Output the [X, Y] coordinate of the center of the cell containing the given text.  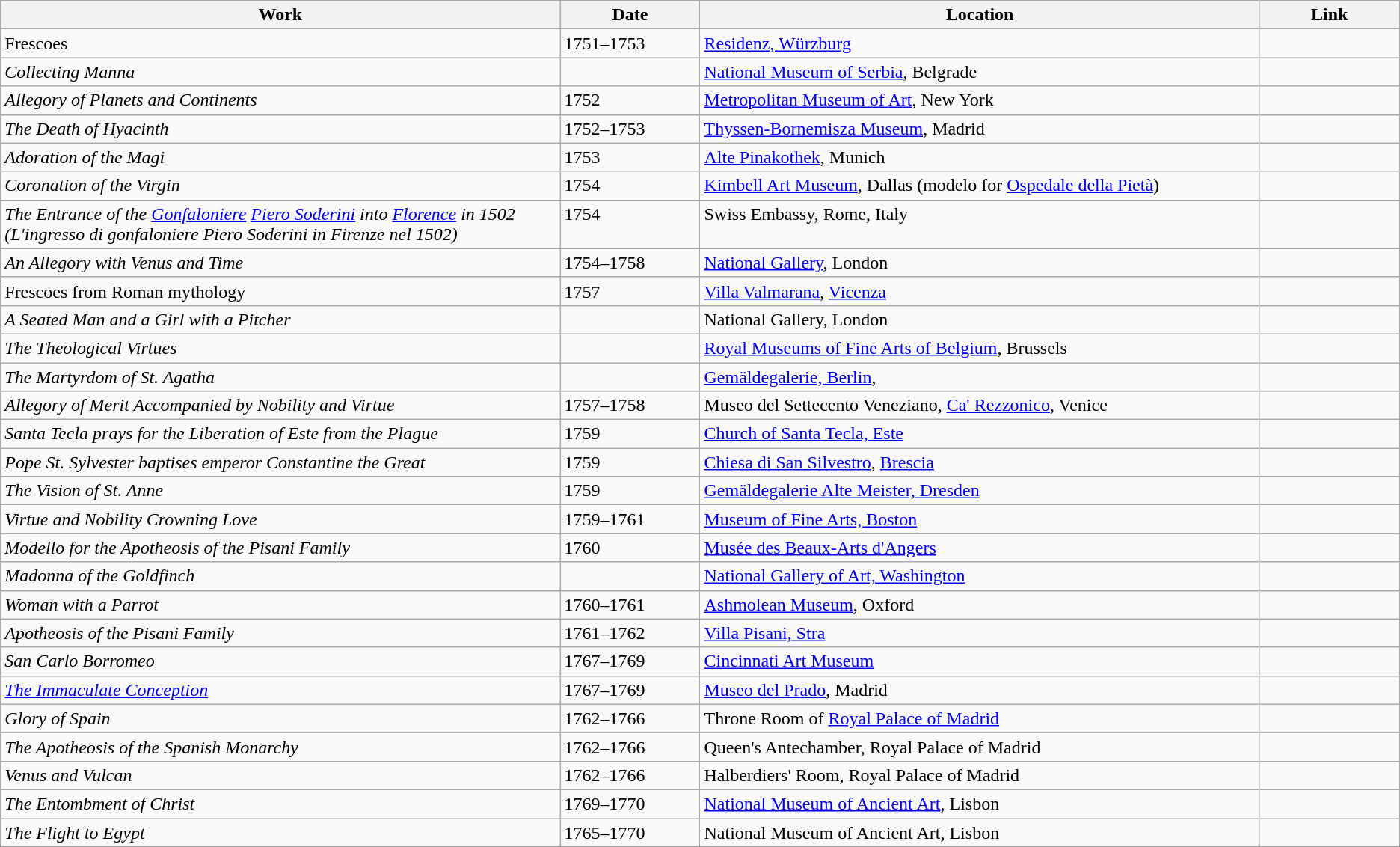
Chiesa di San Silvestro, Brescia [980, 462]
The Entombment of Christ [280, 804]
1757 [630, 291]
Link [1330, 15]
Villa Valmarana, Vicenza [980, 291]
Glory of Spain [280, 718]
Collecting Manna [280, 72]
Halberdiers' Room, Royal Palace of Madrid [980, 775]
The Theological Virtues [280, 348]
The Martyrdom of St. Agatha [280, 376]
Gemäldegalerie Alte Meister, Dresden [980, 491]
The Immaculate Conception [280, 690]
Museo del Settecento Veneziano, Ca' Rezzonico, Venice [980, 406]
Metropolitan Museum of Art, New York [980, 100]
San Carlo Borromeo [280, 661]
1752–1753 [630, 129]
Royal Museums of Fine Arts of Belgium, Brussels [980, 348]
Frescoes from Roman mythology [280, 291]
Museum of Fine Arts, Boston [980, 519]
Date [630, 15]
1757–1758 [630, 406]
Pope St. Sylvester baptises emperor Constantine the Great [280, 462]
1760–1761 [630, 605]
Swiss Embassy, Rome, Italy [980, 224]
Throne Room of Royal Palace of Madrid [980, 718]
Virtue and Nobility Crowning Love [280, 519]
Allegory of Planets and Continents [280, 100]
Allegory of Merit Accompanied by Nobility and Virtue [280, 406]
1759–1761 [630, 519]
Cincinnati Art Museum [980, 661]
Adoration of the Magi [280, 157]
Church of Santa Tecla, Este [980, 434]
Madonna of the Goldfinch [280, 576]
1760 [630, 548]
Gemäldegalerie, Berlin, [980, 376]
An Allegory with Venus and Time [280, 263]
Museo del Prado, Madrid [980, 690]
Musée des Beaux-Arts d'Angers [980, 548]
The Death of Hyacinth [280, 129]
The Vision of St. Anne [280, 491]
1753 [630, 157]
Alte Pinakothek, Munich [980, 157]
1752 [630, 100]
Location [980, 15]
Santa Tecla prays for the Liberation of Este from the Plague [280, 434]
Residenz, Würzburg [980, 43]
Apotheosis of the Pisani Family [280, 633]
National Gallery of Art, Washington [980, 576]
1769–1770 [630, 804]
Villa Pisani, Stra [980, 633]
The Entrance of the Gonfaloniere Piero Soderini into Florence in 1502 (L'ingresso di gonfaloniere Piero Soderini in Firenze nel 1502) [280, 224]
1761–1762 [630, 633]
Modello for the Apotheosis of the Pisani Family [280, 548]
1765–1770 [630, 833]
Work [280, 15]
Venus and Vulcan [280, 775]
Coronation of the Virgin [280, 186]
The Flight to Egypt [280, 833]
Queen's Antechamber, Royal Palace of Madrid [980, 747]
Woman with a Parrot [280, 605]
A Seated Man and a Girl with a Pitcher [280, 319]
Thyssen-Bornemisza Museum, Madrid [980, 129]
Kimbell Art Museum, Dallas (modelo for Ospedale della Pietà) [980, 186]
1754–1758 [630, 263]
Frescoes [280, 43]
National Museum of Serbia, Belgrade [980, 72]
The Apotheosis of the Spanish Monarchy [280, 747]
1751–1753 [630, 43]
Ashmolean Museum, Oxford [980, 605]
